For the text-containing cell, return its midpoint in (x, y) coordinate format. 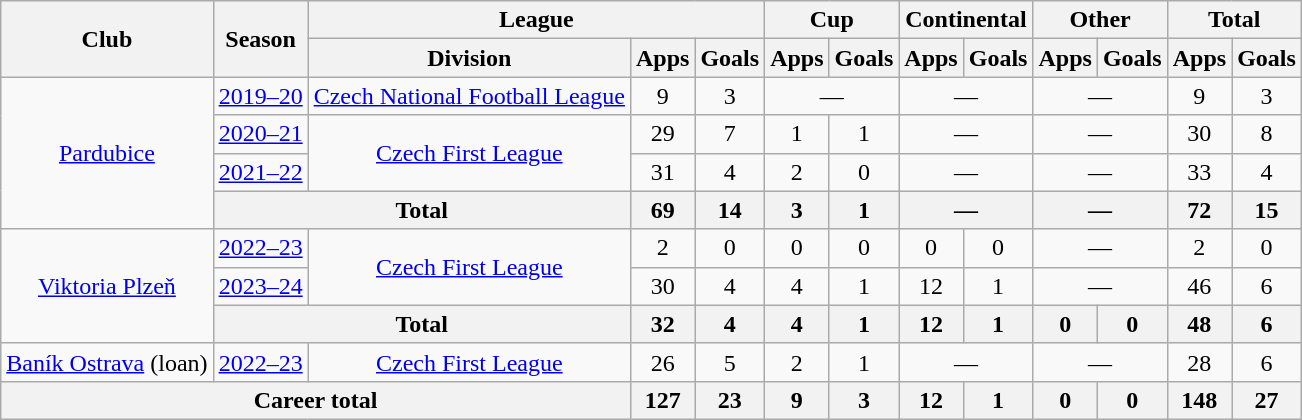
5 (730, 362)
Career total (316, 400)
Division (469, 58)
28 (1199, 362)
Club (107, 39)
Cup (832, 20)
14 (730, 210)
Continental (966, 20)
2020–21 (260, 134)
31 (662, 172)
33 (1199, 172)
League (536, 20)
Season (260, 39)
2021–22 (260, 172)
Pardubice (107, 153)
Czech National Football League (469, 96)
29 (662, 134)
26 (662, 362)
2023–24 (260, 286)
72 (1199, 210)
15 (1267, 210)
23 (730, 400)
Baník Ostrava (loan) (107, 362)
148 (1199, 400)
8 (1267, 134)
127 (662, 400)
48 (1199, 324)
Other (1100, 20)
46 (1199, 286)
69 (662, 210)
Viktoria Plzeň (107, 286)
32 (662, 324)
27 (1267, 400)
2019–20 (260, 96)
7 (730, 134)
